Return the [x, y] coordinate for the center point of the cell that contains the specified text.  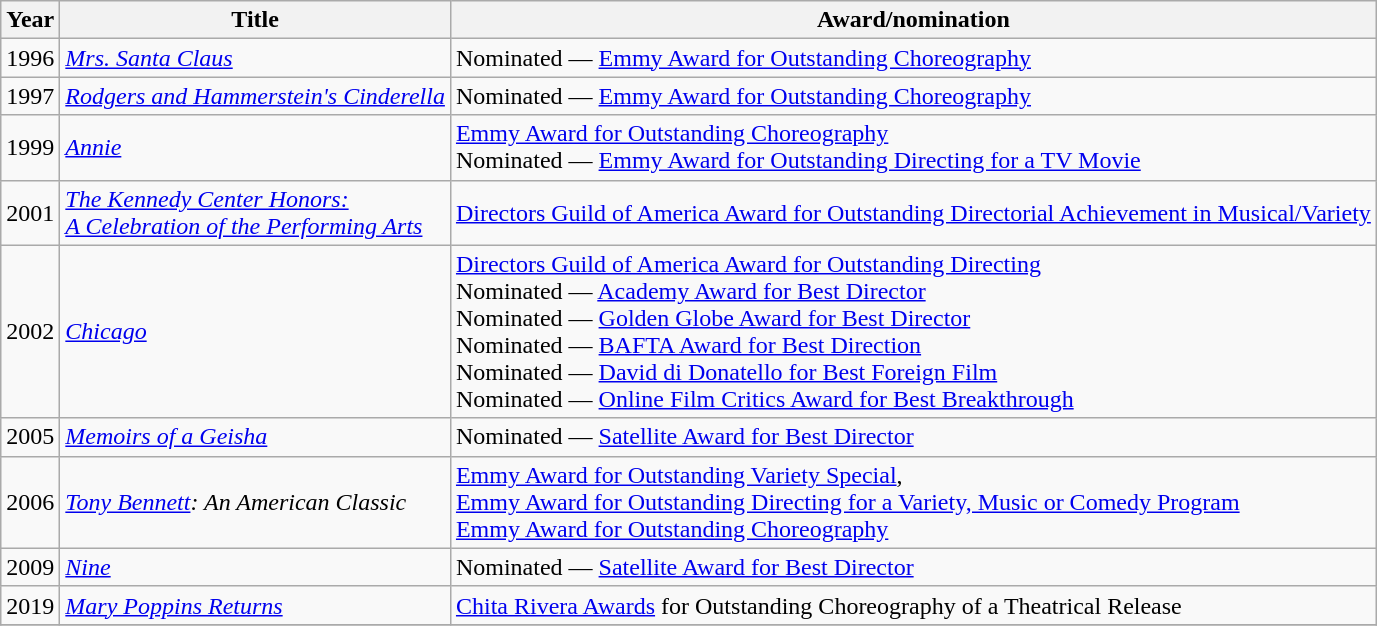
1997 [30, 96]
Chita Rivera Awards for Outstanding Choreography of a Theatrical Release [913, 605]
1999 [30, 148]
Chicago [256, 332]
Memoirs of a Geisha [256, 437]
Emmy Award for Outstanding ChoreographyNominated — Emmy Award for Outstanding Directing for a TV Movie [913, 148]
2002 [30, 332]
2005 [30, 437]
Mrs. Santa Claus [256, 58]
2006 [30, 502]
Annie [256, 148]
Year [30, 20]
1996 [30, 58]
Rodgers and Hammerstein's Cinderella [256, 96]
Mary Poppins Returns [256, 605]
Tony Bennett: An American Classic [256, 502]
2009 [30, 567]
Directors Guild of America Award for Outstanding Directorial Achievement in Musical/Variety [913, 212]
Nine [256, 567]
Award/nomination [913, 20]
Title [256, 20]
2001 [30, 212]
The Kennedy Center Honors: A Celebration of the Performing Arts [256, 212]
2019 [30, 605]
